Return [X, Y] of the center of cell containing provided text 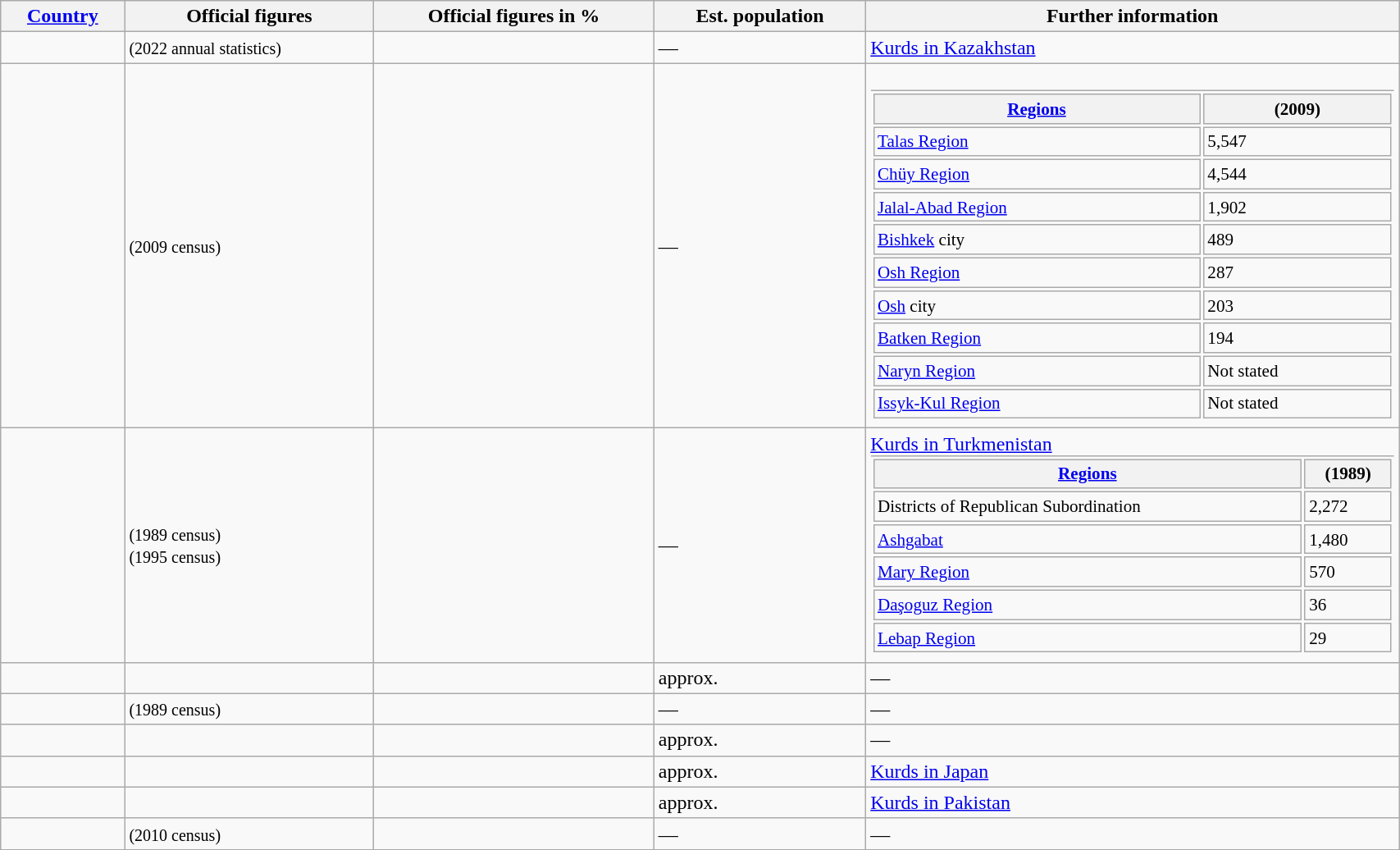
(2010 census) [249, 834]
Ashgabat [1088, 540]
Kurds in Pakistan [1133, 802]
Further information [1133, 16]
203 [1297, 305]
Chüy Region [1037, 174]
Daşoguz Region [1088, 606]
1,902 [1297, 207]
Osh Region [1037, 272]
Official figures [249, 16]
Mary Region [1088, 573]
2,272 [1348, 507]
36 [1348, 606]
Bishkek city [1037, 240]
Jalal-Abad Region [1037, 207]
(1989) [1348, 474]
Kurds in Japan [1133, 771]
Osh city [1037, 305]
(2009) [1297, 108]
Lebap Region [1088, 638]
570 [1348, 573]
Batken Region [1037, 338]
Kurds in Turkmenistan Regions (1989) Districts of Republican Subordination 2,272 Ashgabat 1,480 Mary Region 570 Daşoguz Region 36 Lebap Region 29 [1133, 545]
Talas Region [1037, 141]
Districts of Republican Subordination [1088, 507]
Kurds in Kazakhstan [1133, 48]
Official figures in % [513, 16]
Issyk-Kul Region [1037, 404]
(1989 census) [249, 709]
194 [1297, 338]
4,544 [1297, 174]
287 [1297, 272]
29 [1348, 638]
1,480 [1348, 540]
Country [62, 16]
(2022 annual statistics) [249, 48]
5,547 [1297, 141]
489 [1297, 240]
Naryn Region [1037, 371]
(2009 census) [249, 246]
Est. population [759, 16]
(1989 census) (1995 census) [249, 545]
